Find where the given text appears and provide that cell's center as [x, y] coordinate. 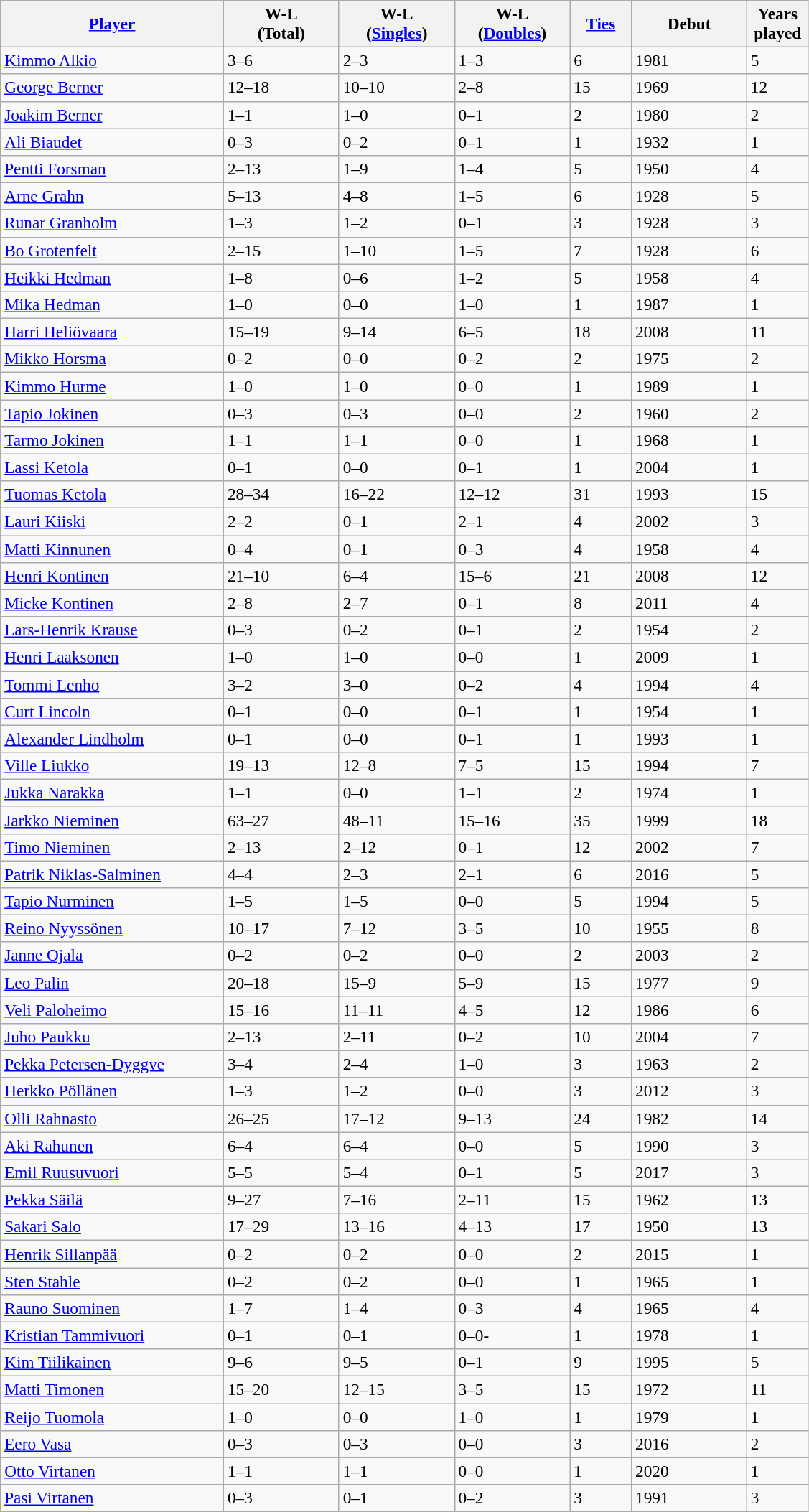
Runar Granholm [112, 223]
1963 [689, 1064]
7–5 [513, 765]
3–6 [281, 60]
1995 [689, 1363]
5–4 [396, 1172]
14 [777, 1119]
2003 [689, 956]
1962 [689, 1200]
7–16 [396, 1200]
0–0- [513, 1335]
1972 [689, 1389]
21 [601, 576]
Kristian Tammivuori [112, 1335]
13–16 [396, 1227]
2–2 [281, 521]
1980 [689, 115]
2–12 [396, 847]
1969 [689, 88]
Jarkko Nieminen [112, 820]
17–12 [396, 1119]
1960 [689, 413]
Heikki Hedman [112, 277]
W-L(Singles) [396, 23]
5–5 [281, 1172]
0–4 [281, 549]
12–12 [513, 495]
1987 [689, 304]
Years played [777, 23]
3–2 [281, 684]
Pekka Säilä [112, 1200]
24 [601, 1119]
W-L(Total) [281, 23]
Ties [601, 23]
12–15 [396, 1389]
1955 [689, 928]
1986 [689, 1009]
1968 [689, 440]
Kimmo Alkio [112, 60]
Lauri Kiiski [112, 521]
Ville Liukko [112, 765]
Mikko Horsma [112, 359]
Timo Nieminen [112, 847]
Rauno Suominen [112, 1308]
1–10 [396, 251]
21–10 [281, 576]
12–18 [281, 88]
3–0 [396, 684]
Leo Palin [112, 983]
1975 [689, 359]
28–34 [281, 495]
Juho Paukku [112, 1037]
11–11 [396, 1009]
1–7 [281, 1308]
Patrik Niklas-Salminen [112, 874]
1981 [689, 60]
Henri Kontinen [112, 576]
20–18 [281, 983]
9–13 [513, 1119]
5–13 [281, 196]
Arne Grahn [112, 196]
4–4 [281, 874]
Pasi Virtanen [112, 1498]
16–22 [396, 495]
2017 [689, 1172]
1–8 [281, 277]
Bo Grotenfelt [112, 251]
Lars-Henrik Krause [112, 630]
Tommi Lenho [112, 684]
Veli Paloheimo [112, 1009]
Henri Laaksonen [112, 657]
7–12 [396, 928]
Reijo Tuomola [112, 1417]
1978 [689, 1335]
Joakim Berner [112, 115]
Sakari Salo [112, 1227]
Player [112, 23]
10–17 [281, 928]
4–8 [396, 196]
1974 [689, 793]
Emil Ruusuvuori [112, 1172]
1991 [689, 1498]
3–4 [281, 1064]
9–27 [281, 1200]
4–13 [513, 1227]
Tapio Nurminen [112, 901]
15–20 [281, 1389]
9–14 [396, 332]
Matti Kinnunen [112, 549]
1990 [689, 1145]
1977 [689, 983]
1932 [689, 141]
Mika Hedman [112, 304]
Herkko Pöllänen [112, 1091]
4–5 [513, 1009]
12–8 [396, 765]
1–9 [396, 169]
1999 [689, 820]
1982 [689, 1119]
0–6 [396, 277]
Tuomas Ketola [112, 495]
15–19 [281, 332]
W-L(Doubles) [513, 23]
Pentti Forsman [112, 169]
Kim Tiilikainen [112, 1363]
Pekka Petersen-Dyggve [112, 1064]
Harri Heliövaara [112, 332]
48–11 [396, 820]
Micke Kontinen [112, 603]
63–27 [281, 820]
31 [601, 495]
2011 [689, 603]
2015 [689, 1254]
Tarmo Jokinen [112, 440]
15–6 [513, 576]
Reino Nyyssönen [112, 928]
Jukka Narakka [112, 793]
Eero Vasa [112, 1444]
Debut [689, 23]
6–5 [513, 332]
2020 [689, 1471]
1979 [689, 1417]
Ali Biaudet [112, 141]
Sten Stahle [112, 1281]
Janne Ojala [112, 956]
10–10 [396, 88]
1989 [689, 386]
35 [601, 820]
Lassi Ketola [112, 467]
15–9 [396, 983]
9–5 [396, 1363]
2009 [689, 657]
2–4 [396, 1064]
2–15 [281, 251]
2–7 [396, 603]
19–13 [281, 765]
5–9 [513, 983]
17 [601, 1227]
Kimmo Hurme [112, 386]
Otto Virtanen [112, 1471]
Alexander Lindholm [112, 739]
17–29 [281, 1227]
Tapio Jokinen [112, 413]
George Berner [112, 88]
2012 [689, 1091]
Curt Lincoln [112, 711]
9–6 [281, 1363]
26–25 [281, 1119]
Henrik Sillanpää [112, 1254]
Matti Timonen [112, 1389]
Olli Rahnasto [112, 1119]
Aki Rahunen [112, 1145]
